Find where the given text appears and provide that cell's center as (x, y) coordinate. 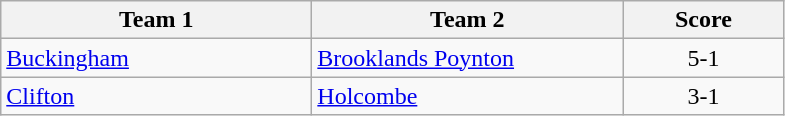
Buckingham (156, 58)
Brooklands Poynton (468, 58)
Team 2 (468, 20)
Team 1 (156, 20)
Clifton (156, 96)
5-1 (704, 58)
Score (704, 20)
Holcombe (468, 96)
3-1 (704, 96)
